Determine the [x, y] coordinate at the center of the cell enclosing the given text.  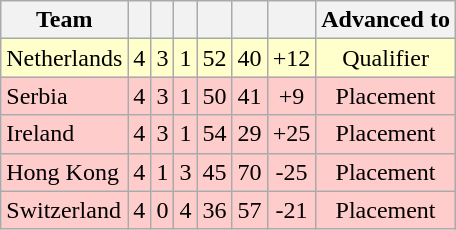
+25 [292, 134]
Ireland [64, 134]
Hong Kong [64, 172]
+9 [292, 96]
Qualifier [386, 58]
Advanced to [386, 20]
70 [250, 172]
45 [214, 172]
36 [214, 210]
50 [214, 96]
57 [250, 210]
52 [214, 58]
41 [250, 96]
-25 [292, 172]
Team [64, 20]
+12 [292, 58]
29 [250, 134]
0 [162, 210]
54 [214, 134]
Netherlands [64, 58]
40 [250, 58]
Switzerland [64, 210]
Serbia [64, 96]
-21 [292, 210]
